Locate the cell with the specified text and output its [x, y] center coordinate. 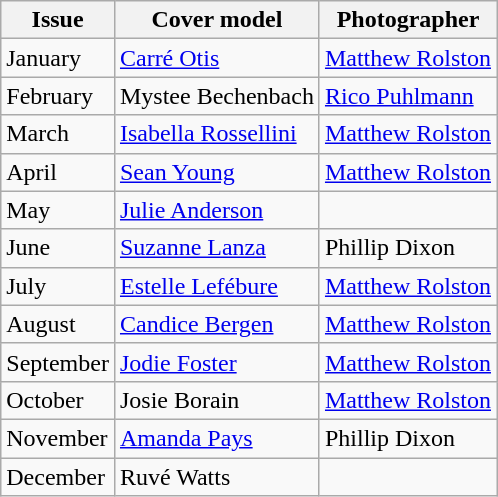
October [58, 400]
Jodie Foster [216, 362]
Rico Puhlmann [408, 96]
March [58, 134]
June [58, 248]
Josie Borain [216, 400]
Carré Otis [216, 58]
Suzanne Lanza [216, 248]
Cover model [216, 20]
September [58, 362]
Issue [58, 20]
Candice Bergen [216, 324]
August [58, 324]
April [58, 172]
Isabella Rossellini [216, 134]
Mystee Bechenbach [216, 96]
November [58, 438]
July [58, 286]
December [58, 477]
February [58, 96]
May [58, 210]
Estelle Lefébure [216, 286]
Amanda Pays [216, 438]
Ruvé Watts [216, 477]
Sean Young [216, 172]
Julie Anderson [216, 210]
January [58, 58]
Photographer [408, 20]
